Extract the (x, y) coordinate from the center of the cell holding the provided text.  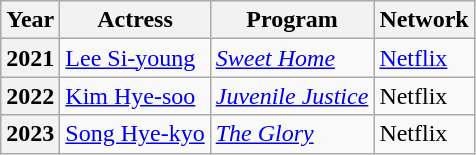
Network (424, 20)
2021 (30, 58)
2022 (30, 96)
Sweet Home (292, 58)
Year (30, 20)
Lee Si-young (135, 58)
Actress (135, 20)
Song Hye-kyo (135, 134)
The Glory (292, 134)
Juvenile Justice (292, 96)
Program (292, 20)
Kim Hye-soo (135, 96)
2023 (30, 134)
